Output the [X, Y] coordinate of the center of the cell containing the given text.  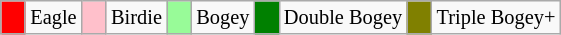
Triple Bogey+ [496, 17]
Eagle [53, 17]
Bogey [222, 17]
Birdie [136, 17]
Double Bogey [343, 17]
